Identify which cell holds the provided text, then report its (x, y) central coordinate. 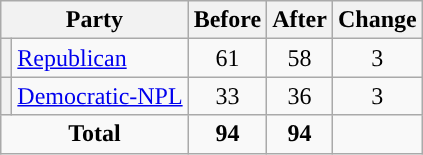
58 (300, 58)
61 (228, 58)
Change (377, 20)
Before (228, 20)
Party (94, 20)
Total (94, 134)
Democratic-NPL (100, 96)
After (300, 20)
36 (300, 96)
Republican (100, 58)
33 (228, 96)
